Detect which cell encompasses the target text, then output its [x, y] center coordinate. 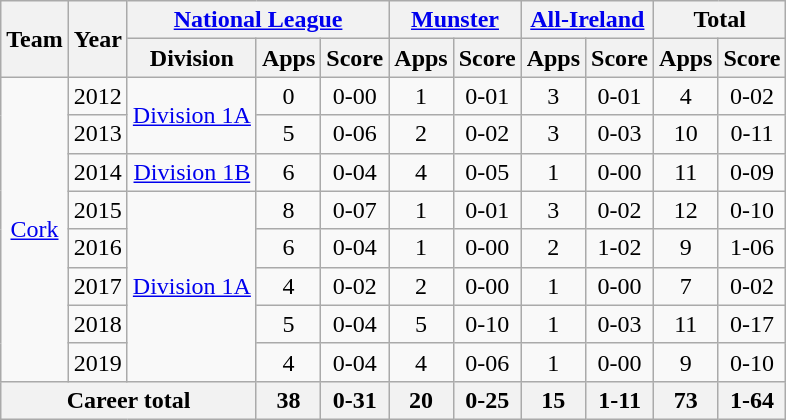
38 [288, 400]
National League [258, 20]
2013 [98, 134]
Division 1B [192, 172]
8 [288, 210]
Career total [129, 400]
2016 [98, 248]
0-25 [487, 400]
1-02 [620, 248]
Year [98, 39]
2012 [98, 96]
2017 [98, 286]
1-06 [752, 248]
1-64 [752, 400]
2014 [98, 172]
0-07 [355, 210]
Total [720, 20]
0-11 [752, 134]
10 [686, 134]
Cork [35, 229]
0-09 [752, 172]
0-17 [752, 324]
7 [686, 286]
73 [686, 400]
0-31 [355, 400]
Division [192, 58]
20 [421, 400]
12 [686, 210]
2019 [98, 362]
2015 [98, 210]
15 [553, 400]
0 [288, 96]
2018 [98, 324]
All-Ireland [587, 20]
Team [35, 39]
1-11 [620, 400]
0-05 [487, 172]
Munster [455, 20]
